Return [x, y] of the center of cell containing provided text 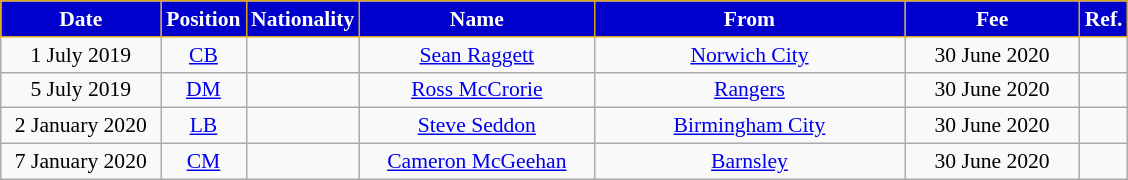
CM [204, 162]
LB [204, 126]
5 July 2019 [81, 90]
Name [476, 19]
Nationality [302, 19]
2 January 2020 [81, 126]
DM [204, 90]
Rangers [749, 90]
Position [204, 19]
7 January 2020 [81, 162]
1 July 2019 [81, 55]
Fee [992, 19]
Ross McCrorie [476, 90]
Sean Raggett [476, 55]
Ref. [1104, 19]
Birmingham City [749, 126]
CB [204, 55]
Date [81, 19]
Cameron McGeehan [476, 162]
Norwich City [749, 55]
From [749, 19]
Steve Seddon [476, 126]
Barnsley [749, 162]
